Pinpoint the cell where the given text exists, returning its [X, Y] midpoint coordinate. 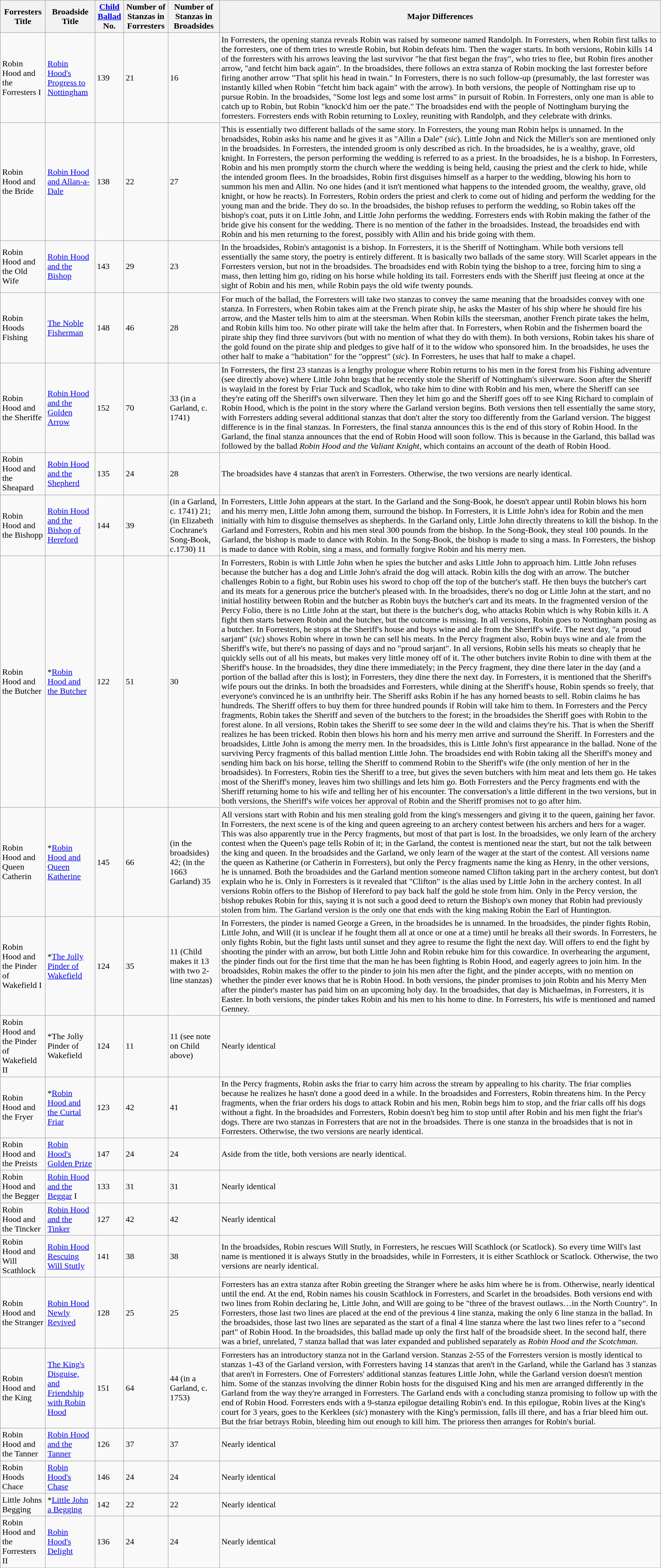
*Robin Hood and the Butcher [70, 681]
Little Johns Begging [23, 1505]
Robin Hood and the Shepherd [70, 474]
*Robin Hood and Queen Katherine [70, 862]
Robin Hood and the Butcher [23, 681]
Robin Hood and the Forresters I [23, 78]
30 [194, 681]
11 [145, 1046]
21 [145, 78]
Robin Hood and the Sheapard [23, 474]
Robin Hood and the King [23, 1388]
Robin Hood and the Begger [23, 1187]
Robin Hood and the Bishop of Hereford [70, 525]
Robin Hood and the Forresters II [23, 1542]
Robin Hood's Golden Prize [70, 1154]
Robin Hood Rescuing Will Stutly [70, 1256]
Robin Hood and the Beggar I [70, 1187]
27 [194, 181]
Robin Hood and the Stranger [23, 1313]
The King's Disguise, and Friendship with Robin Hood [70, 1388]
The Noble Fisherman [70, 328]
23 [194, 267]
11 (Child makes it 13 with two 2-line stanzas) [194, 966]
151 [109, 1388]
Robin Hood Newly Revived [70, 1313]
39 [145, 525]
The broadsides have 4 stanzas that aren't in Forresters. Otherwise, the two versions are nearly identical. [440, 474]
66 [145, 862]
Number of Stanzas in Forresters [145, 17]
135 [109, 474]
*Robin Hood and the Curtal Friar [70, 1107]
Robin Hoods Chace [23, 1477]
70 [145, 408]
Robin Hood and the Tinker [70, 1219]
46 [145, 328]
122 [109, 681]
123 [109, 1107]
148 [109, 328]
Robin Hood and the Bishop [70, 267]
Robin Hood and the Pinder of Wakefield I [23, 966]
139 [109, 78]
Robin Hood and the Old Wife [23, 267]
Robin Hood and the Golden Arrow [70, 408]
127 [109, 1219]
141 [109, 1256]
Robin Hood and Queen Catherin [23, 862]
128 [109, 1313]
145 [109, 862]
33 (in a Garland, c. 1741) [194, 408]
Robin Hoods Fishing [23, 328]
Robin Hood and the Tincker [23, 1219]
146 [109, 1477]
Forresters Title [23, 17]
Robin Hood and the Bride [23, 181]
Robin Hood and the Sheriffe [23, 408]
126 [109, 1444]
(in a Garland, c. 1741) 21; (in Elizabeth Cochrane's Song-Book, c.1730) 11 [194, 525]
Broadside Title [70, 17]
Robin Hood and the Preists [23, 1154]
Robin Hood and the Bishopp [23, 525]
35 [145, 966]
(in the broadsides) 42; (in the 1663 Garland) 35 [194, 862]
*Little John a Begging [70, 1505]
44 (in a Garland, c. 1753) [194, 1388]
Robin Hood's Delight [70, 1542]
Major Differences [440, 17]
136 [109, 1542]
Robin Hood's Chase [70, 1477]
64 [145, 1388]
11 (see note on Child above) [194, 1046]
Aside from the title, both versions are nearly identical. [440, 1154]
Number of Stanzas in Broadsides [194, 17]
16 [194, 78]
152 [109, 408]
143 [109, 267]
Robin Hood and the Pinder of Wakefield II [23, 1046]
Child Ballad No. [109, 17]
138 [109, 181]
144 [109, 525]
Robin Hood and Allan-a-Dale [70, 181]
51 [145, 681]
41 [194, 1107]
142 [109, 1505]
Robin Hood's Progress to Nottingham [70, 78]
Robin Hood and the Fryer [23, 1107]
Robin Hood and Will Scathlock [23, 1256]
147 [109, 1154]
29 [145, 267]
133 [109, 1187]
